Pinpoint the cell where the given text exists, returning its (X, Y) midpoint coordinate. 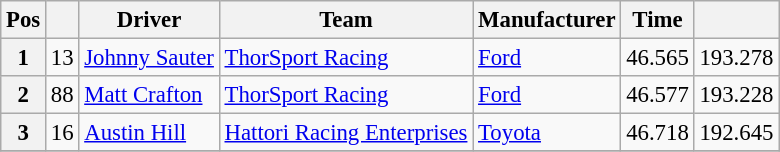
192.645 (736, 133)
Austin Hill (149, 133)
16 (62, 133)
3 (24, 133)
Pos (24, 20)
46.718 (658, 133)
193.278 (736, 58)
13 (62, 58)
Manufacturer (547, 20)
Driver (149, 20)
193.228 (736, 95)
1 (24, 58)
Time (658, 20)
Matt Crafton (149, 95)
46.565 (658, 58)
2 (24, 95)
88 (62, 95)
Toyota (547, 133)
Team (346, 20)
46.577 (658, 95)
Johnny Sauter (149, 58)
Hattori Racing Enterprises (346, 133)
